Locate the cell with the specified text and output its (X, Y) center coordinate. 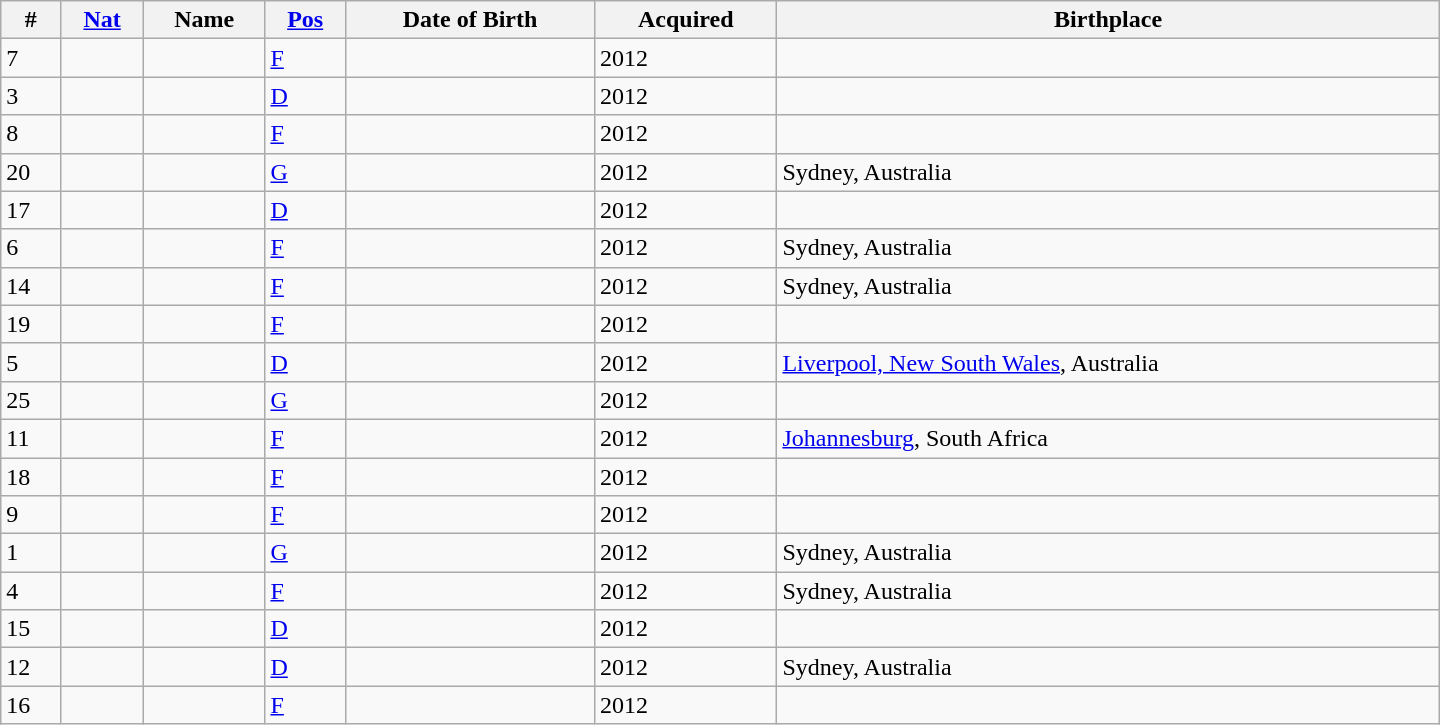
# (31, 20)
1 (31, 553)
3 (31, 96)
Pos (305, 20)
16 (31, 705)
19 (31, 324)
5 (31, 362)
25 (31, 400)
8 (31, 134)
20 (31, 172)
11 (31, 438)
18 (31, 477)
9 (31, 515)
Liverpool, New South Wales, Australia (1108, 362)
Birthplace (1108, 20)
15 (31, 629)
12 (31, 667)
Acquired (686, 20)
4 (31, 591)
Nat (102, 20)
14 (31, 286)
Name (204, 20)
7 (31, 58)
Date of Birth (470, 20)
17 (31, 210)
Johannesburg, South Africa (1108, 438)
6 (31, 248)
